Return [x, y] of the center of cell containing provided text 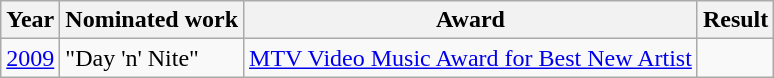
Year [30, 20]
Award [471, 20]
"Day 'n' Nite" [152, 58]
MTV Video Music Award for Best New Artist [471, 58]
2009 [30, 58]
Nominated work [152, 20]
Result [735, 20]
